Return (x, y) of the center of cell containing provided text 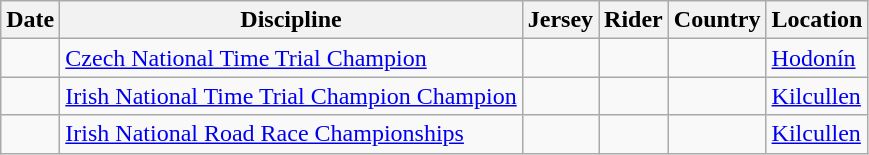
Rider (634, 20)
Location (817, 20)
Hodonín (817, 58)
Discipline (291, 20)
Date (30, 20)
Irish National Road Race Championships (291, 134)
Jersey (560, 20)
Country (717, 20)
Czech National Time Trial Champion (291, 58)
Irish National Time Trial Champion Champion (291, 96)
